Search for the cell housing the specified text and yield its (x, y) center coordinate. 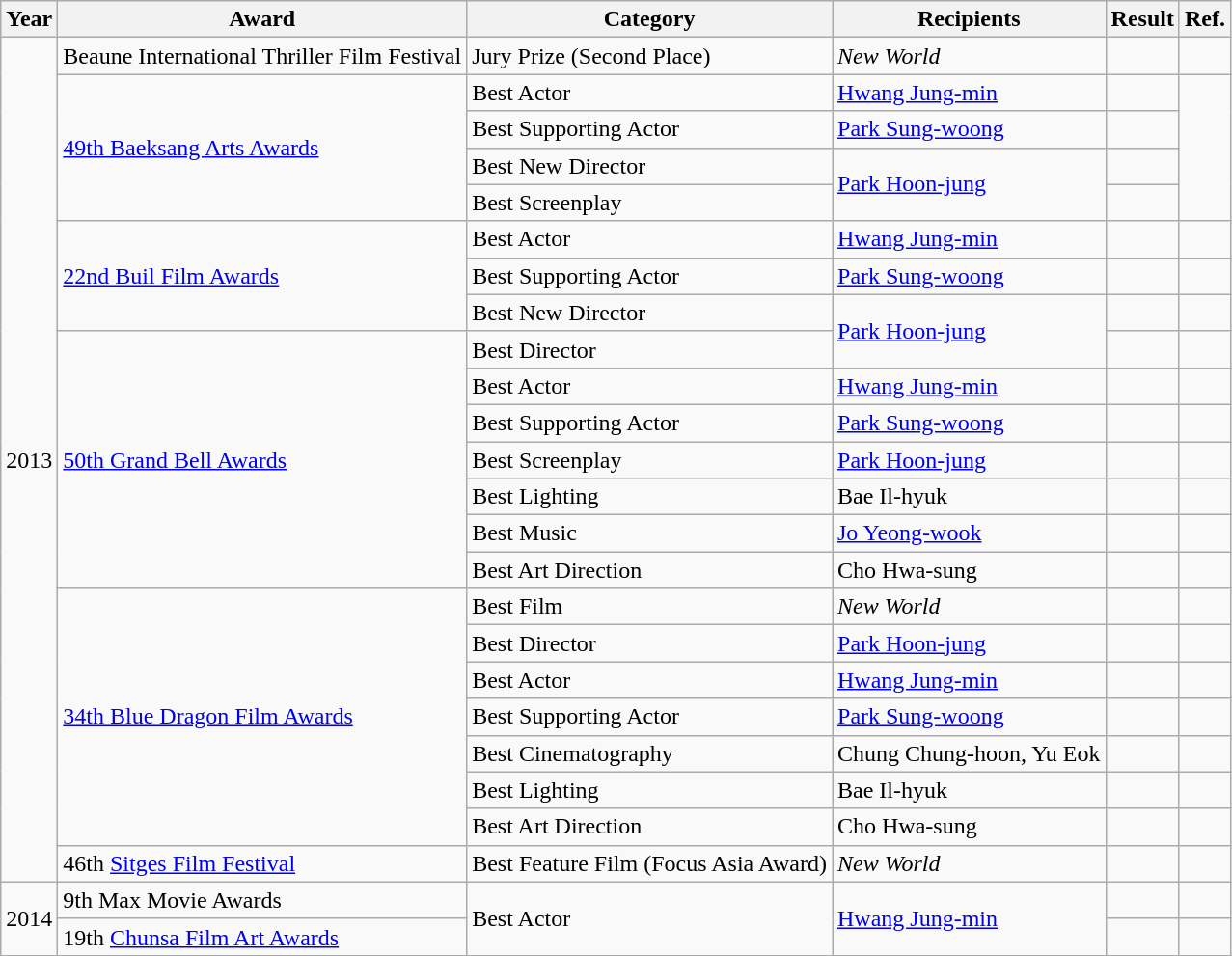
22nd Buil Film Awards (262, 276)
Best Feature Film (Focus Asia Award) (650, 863)
Recipients (969, 19)
Award (262, 19)
9th Max Movie Awards (262, 900)
Jo Yeong-wook (969, 533)
Chung Chung-hoon, Yu Eok (969, 753)
Best Cinematography (650, 753)
46th Sitges Film Festival (262, 863)
49th Baeksang Arts Awards (262, 148)
34th Blue Dragon Film Awards (262, 717)
Best Film (650, 607)
50th Grand Bell Awards (262, 459)
Result (1142, 19)
Jury Prize (Second Place) (650, 56)
Best Music (650, 533)
19th Chunsa Film Art Awards (262, 937)
Ref. (1204, 19)
Category (650, 19)
2014 (29, 918)
Year (29, 19)
2013 (29, 459)
Beaune International Thriller Film Festival (262, 56)
